Identify which cell holds the provided text, then report its [x, y] central coordinate. 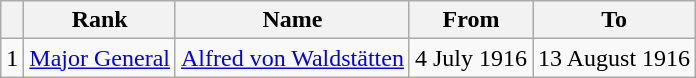
13 August 1916 [614, 58]
Name [292, 20]
Rank [100, 20]
From [470, 20]
Alfred von Waldstätten [292, 58]
1 [12, 58]
Major General [100, 58]
4 July 1916 [470, 58]
To [614, 20]
